Extract the (X, Y) coordinate from the center of the cell holding the provided text.  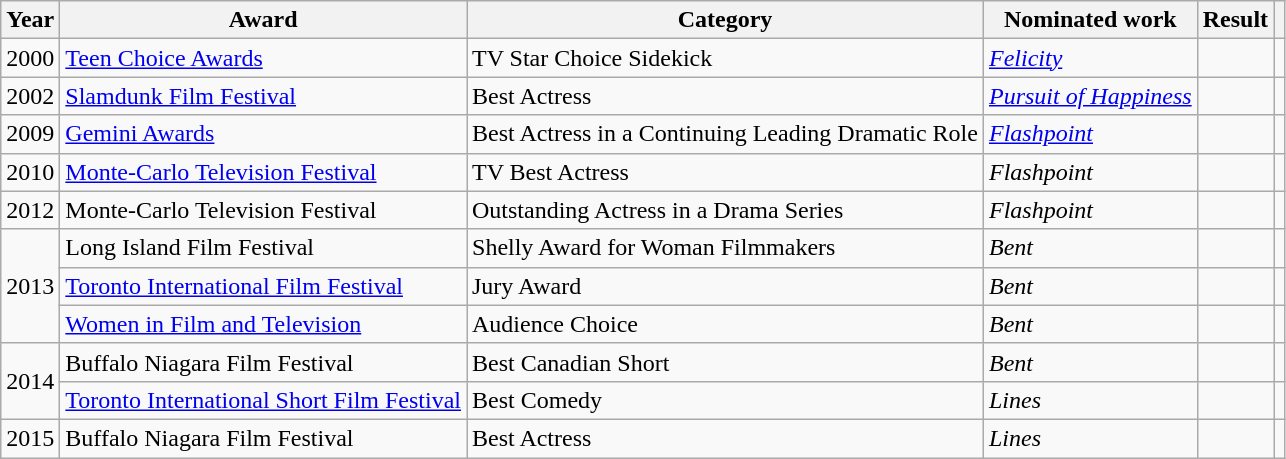
Best Canadian Short (724, 362)
Outstanding Actress in a Drama Series (724, 210)
2012 (30, 210)
2010 (30, 172)
Slamdunk Film Festival (264, 96)
Year (30, 20)
Shelly Award for Woman Filmmakers (724, 248)
2002 (30, 96)
Gemini Awards (264, 134)
Best Comedy (724, 400)
2014 (30, 381)
Audience Choice (724, 324)
Category (724, 20)
Award (264, 20)
Teen Choice Awards (264, 58)
Jury Award (724, 286)
Nominated work (1090, 20)
Toronto International Film Festival (264, 286)
Felicity (1090, 58)
2000 (30, 58)
2013 (30, 286)
Result (1235, 20)
Pursuit of Happiness (1090, 96)
2009 (30, 134)
2015 (30, 438)
TV Star Choice Sidekick (724, 58)
Best Actress in a Continuing Leading Dramatic Role (724, 134)
Long Island Film Festival (264, 248)
TV Best Actress (724, 172)
Toronto International Short Film Festival (264, 400)
Women in Film and Television (264, 324)
